Determine the (X, Y) coordinate at the center of the cell enclosing the given text.  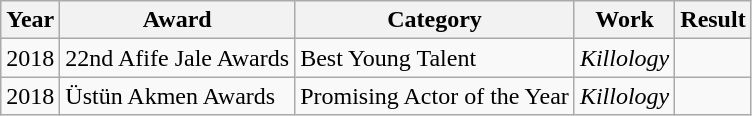
Year (30, 20)
Result (713, 20)
Work (624, 20)
22nd Afife Jale Awards (178, 58)
Award (178, 20)
Category (435, 20)
Promising Actor of the Year (435, 96)
Üstün Akmen Awards (178, 96)
Best Young Talent (435, 58)
